Extract the (X, Y) coordinate from the center of the cell holding the provided text.  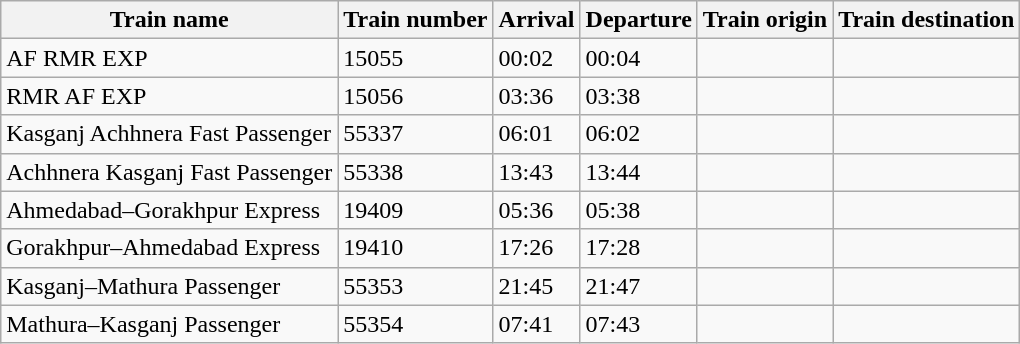
17:26 (536, 248)
15055 (416, 58)
06:02 (638, 134)
06:01 (536, 134)
07:43 (638, 324)
15056 (416, 96)
Ahmedabad–Gorakhpur Express (170, 210)
07:41 (536, 324)
Gorakhpur–Ahmedabad Express (170, 248)
AF RMR EXP (170, 58)
Train origin (764, 20)
17:28 (638, 248)
Kasganj–Mathura Passenger (170, 286)
19409 (416, 210)
55337 (416, 134)
Arrival (536, 20)
Train destination (926, 20)
00:04 (638, 58)
03:38 (638, 96)
Train name (170, 20)
55354 (416, 324)
05:36 (536, 210)
Achhnera Kasganj Fast Passenger (170, 172)
13:43 (536, 172)
RMR AF EXP (170, 96)
Train number (416, 20)
Mathura–Kasganj Passenger (170, 324)
13:44 (638, 172)
21:47 (638, 286)
55353 (416, 286)
Kasganj Achhnera Fast Passenger (170, 134)
03:36 (536, 96)
05:38 (638, 210)
19410 (416, 248)
Departure (638, 20)
21:45 (536, 286)
55338 (416, 172)
00:02 (536, 58)
